Identify which cell holds the provided text, then report its [x, y] central coordinate. 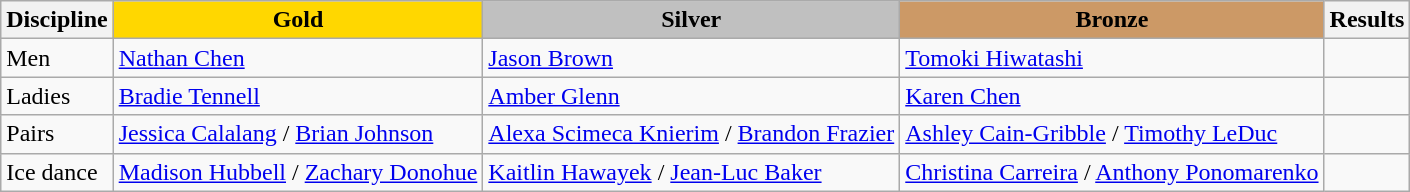
Discipline [57, 20]
Tomoki Hiwatashi [1112, 58]
Bradie Tennell [298, 96]
Bronze [1112, 20]
Amber Glenn [692, 96]
Alexa Scimeca Knierim / Brandon Frazier [692, 134]
Ashley Cain-Gribble / Timothy LeDuc [1112, 134]
Jessica Calalang / Brian Johnson [298, 134]
Ladies [57, 96]
Results [1367, 20]
Gold [298, 20]
Madison Hubbell / Zachary Donohue [298, 172]
Nathan Chen [298, 58]
Silver [692, 20]
Kaitlin Hawayek / Jean-Luc Baker [692, 172]
Ice dance [57, 172]
Karen Chen [1112, 96]
Christina Carreira / Anthony Ponomarenko [1112, 172]
Men [57, 58]
Jason Brown [692, 58]
Pairs [57, 134]
